Locate the cell with the specified text and output its [X, Y] center coordinate. 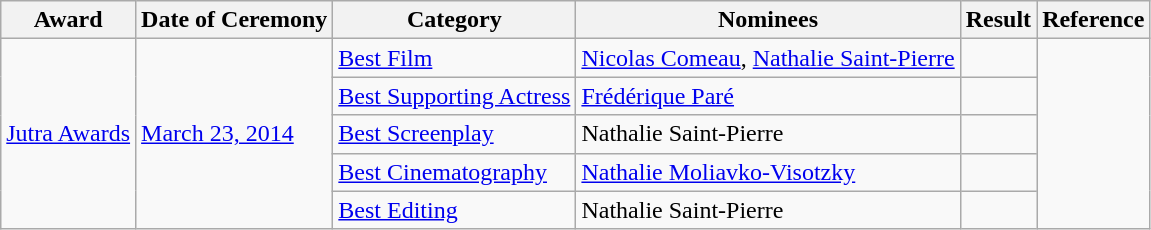
Best Editing [454, 210]
Date of Ceremony [234, 20]
March 23, 2014 [234, 134]
Reference [1094, 20]
Nathalie Moliavko-Visotzky [768, 172]
Result [998, 20]
Best Supporting Actress [454, 96]
Award [68, 20]
Jutra Awards [68, 134]
Frédérique Paré [768, 96]
Nominees [768, 20]
Nicolas Comeau, Nathalie Saint-Pierre [768, 58]
Best Cinematography [454, 172]
Best Screenplay [454, 134]
Category [454, 20]
Best Film [454, 58]
